Scan for the cell matching the given text and deliver its (X, Y) coordinate at center. 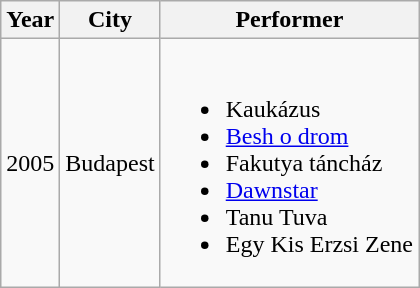
KaukázusBesh o dromFakutya táncházDawnstarTanu TuvaEgy Kis Erzsi Zene (289, 163)
Budapest (110, 163)
City (110, 20)
2005 (30, 163)
Performer (289, 20)
Year (30, 20)
